Pinpoint the cell where the given text exists, returning its [x, y] midpoint coordinate. 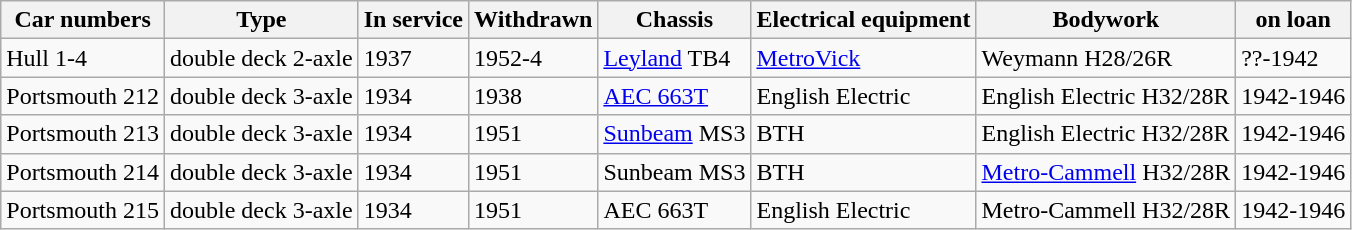
Leyland TB4 [674, 58]
Withdrawn [534, 20]
Bodywork [1106, 20]
Car numbers [83, 20]
Type [262, 20]
Electrical equipment [864, 20]
??-1942 [1294, 58]
Portsmouth 212 [83, 96]
1937 [413, 58]
Portsmouth 215 [83, 210]
Hull 1-4 [83, 58]
1952-4 [534, 58]
1938 [534, 96]
Weymann H28/26R [1106, 58]
double deck 2-axle [262, 58]
Chassis [674, 20]
In service [413, 20]
Portsmouth 213 [83, 134]
Portsmouth 214 [83, 172]
MetroVick [864, 58]
on loan [1294, 20]
